Extract the [x, y] coordinate from the center of the cell holding the provided text.  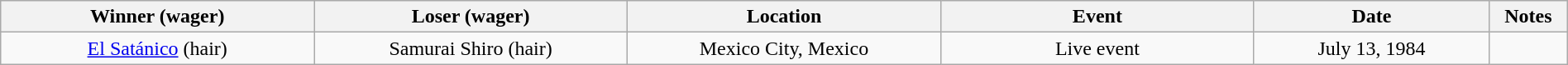
Event [1097, 17]
Winner (wager) [157, 17]
July 13, 1984 [1371, 48]
Notes [1528, 17]
Samurai Shiro (hair) [471, 48]
Loser (wager) [471, 17]
El Satánico (hair) [157, 48]
Location [784, 17]
Date [1371, 17]
Live event [1097, 48]
Mexico City, Mexico [784, 48]
